Output the (X, Y) coordinate of the center of the cell containing the given text.  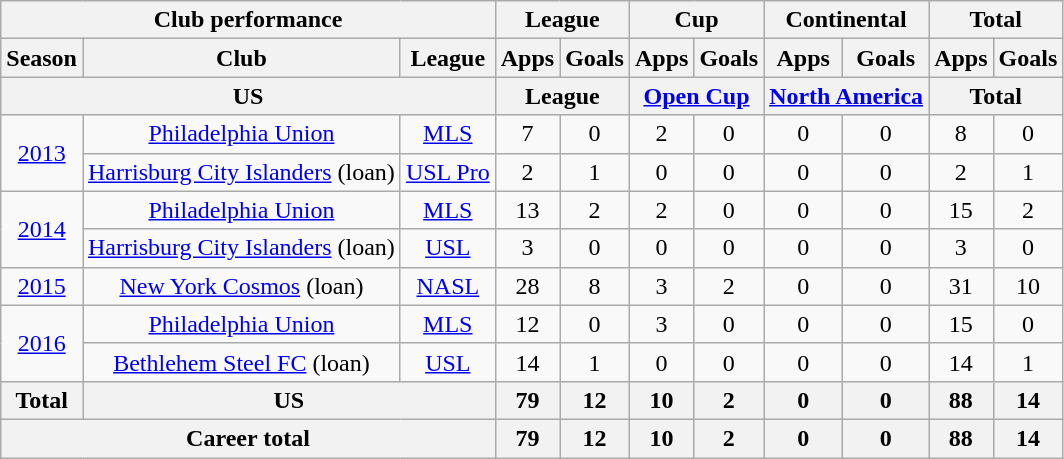
Club (241, 58)
7 (527, 134)
New York Cosmos (loan) (241, 286)
Open Cup (696, 96)
Continental (846, 20)
31 (961, 286)
Club performance (248, 20)
2015 (42, 286)
NASL (448, 286)
2016 (42, 343)
2013 (42, 153)
28 (527, 286)
North America (846, 96)
USL Pro (448, 172)
Cup (696, 20)
Career total (248, 438)
2014 (42, 229)
13 (527, 210)
Bethlehem Steel FC (loan) (241, 362)
Season (42, 58)
